Return the [X, Y] coordinate for the center point of the cell that contains the specified text.  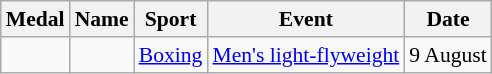
Date [448, 19]
Event [306, 19]
Boxing [171, 55]
Name [102, 19]
Sport [171, 19]
Medal [36, 19]
9 August [448, 55]
Men's light-flyweight [306, 55]
